Capture the cell that displays the provided text and extract its [x, y] central coordinate. 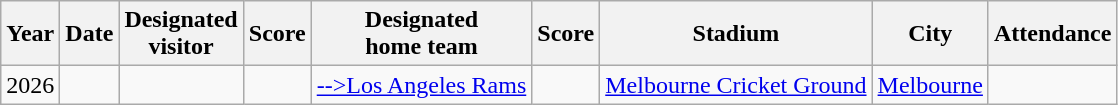
Date [90, 34]
Designatedvisitor [181, 34]
-->Los Angeles Rams [422, 85]
Designatedhome team [422, 34]
Melbourne Cricket Ground [736, 85]
City [930, 34]
2026 [30, 85]
Year [30, 34]
Melbourne [930, 85]
Attendance [1052, 34]
Stadium [736, 34]
